Find where the given text appears and provide that cell's center as [x, y] coordinate. 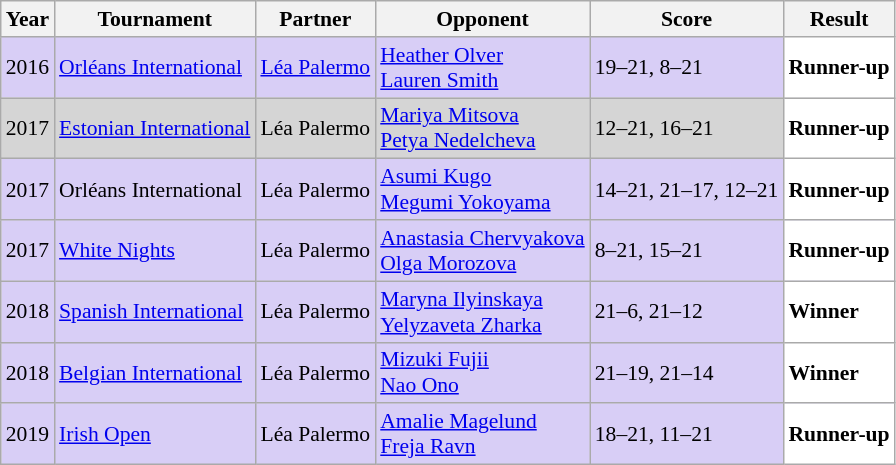
2019 [28, 434]
Estonian International [154, 128]
Belgian International [154, 372]
Asumi Kugo Megumi Yokoyama [482, 190]
White Nights [154, 250]
Opponent [482, 19]
12–21, 16–21 [687, 128]
Anastasia Chervyakova Olga Morozova [482, 250]
8–21, 15–21 [687, 250]
21–19, 21–14 [687, 372]
Result [838, 19]
Mizuki Fujii Nao Ono [482, 372]
Tournament [154, 19]
Score [687, 19]
Heather Olver Lauren Smith [482, 68]
Amalie Magelund Freja Ravn [482, 434]
Spanish International [154, 312]
Partner [315, 19]
Year [28, 19]
Mariya Mitsova Petya Nedelcheva [482, 128]
21–6, 21–12 [687, 312]
18–21, 11–21 [687, 434]
Irish Open [154, 434]
14–21, 21–17, 12–21 [687, 190]
2016 [28, 68]
Maryna Ilyinskaya Yelyzaveta Zharka [482, 312]
19–21, 8–21 [687, 68]
